Pinpoint the cell where the given text exists, returning its (X, Y) midpoint coordinate. 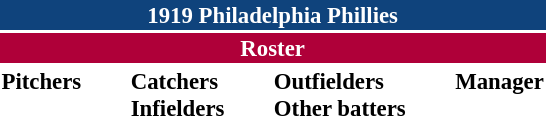
Roster (272, 48)
1919 Philadelphia Phillies (272, 15)
